For the text-containing cell, return its midpoint in (x, y) coordinate format. 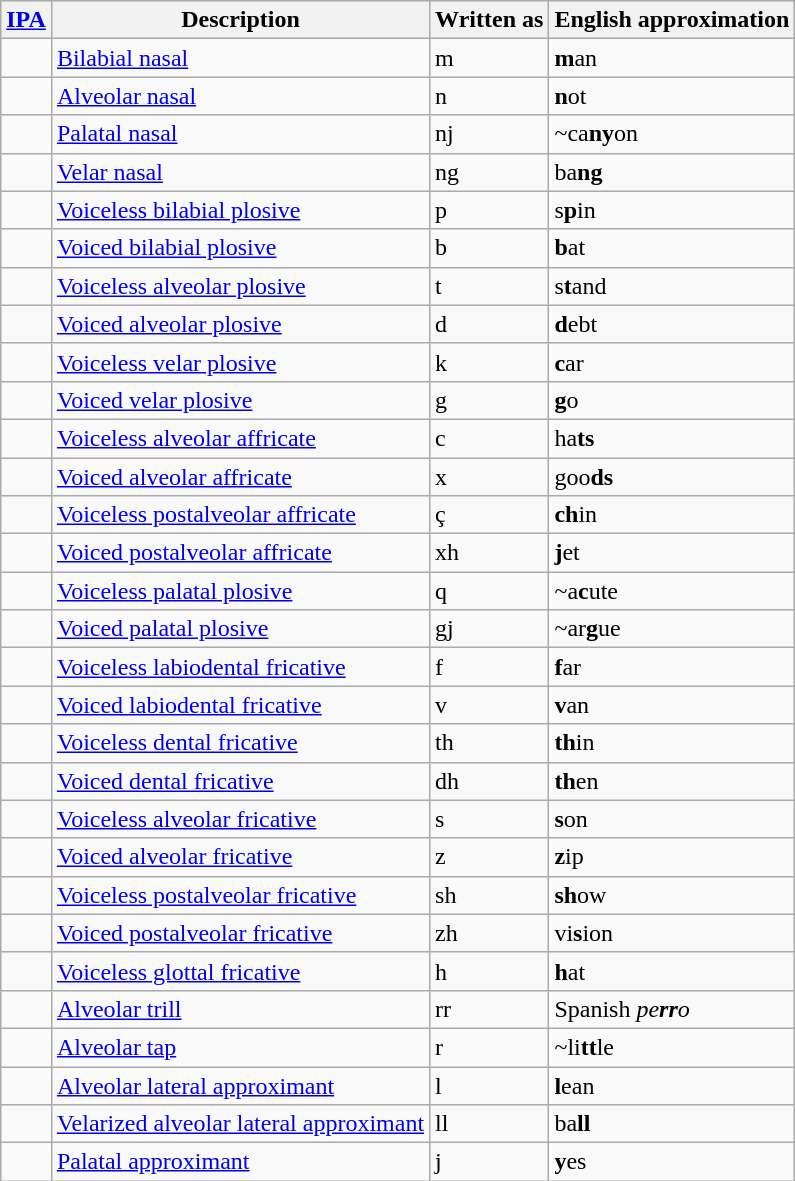
~little (672, 1047)
Voiceless labiodental fricative (240, 667)
Voiceless dental fricative (240, 743)
stand (672, 286)
Voiced postalveolar fricative (240, 933)
Alveolar lateral approximant (240, 1085)
f (490, 667)
ll (490, 1124)
chin (672, 515)
vision (672, 933)
c (490, 438)
q (490, 591)
ball (672, 1124)
show (672, 895)
Voiceless alveolar affricate (240, 438)
far (672, 667)
Bilabial nasal (240, 58)
m (490, 58)
Alveolar nasal (240, 96)
bat (672, 248)
s (490, 819)
Velar nasal (240, 172)
Palatal approximant (240, 1162)
hat (672, 971)
t (490, 286)
ng (490, 172)
car (672, 362)
Voiceless velar plosive (240, 362)
l (490, 1085)
Description (240, 20)
Voiceless alveolar fricative (240, 819)
spin (672, 210)
Written as (490, 20)
xh (490, 553)
Voiced palatal plosive (240, 629)
van (672, 705)
Voiceless postalveolar fricative (240, 895)
v (490, 705)
Velarized alveolar lateral approximant (240, 1124)
rr (490, 1009)
English approximation (672, 20)
yes (672, 1162)
Voiced labiodental fricative (240, 705)
Voiced dental fricative (240, 781)
Voiceless postalveolar affricate (240, 515)
dh (490, 781)
~acute (672, 591)
Voiceless bilabial plosive (240, 210)
sh (490, 895)
p (490, 210)
man (672, 58)
k (490, 362)
hats (672, 438)
Voiceless glottal fricative (240, 971)
Palatal nasal (240, 134)
Alveolar trill (240, 1009)
gj (490, 629)
~argue (672, 629)
x (490, 477)
n (490, 96)
g (490, 400)
IPA (26, 20)
Voiced bilabial plosive (240, 248)
Spanish perro (672, 1009)
then (672, 781)
Alveolar tap (240, 1047)
r (490, 1047)
ç (490, 515)
zip (672, 857)
thin (672, 743)
Voiceless alveolar plosive (240, 286)
nj (490, 134)
lean (672, 1085)
b (490, 248)
j (490, 1162)
z (490, 857)
d (490, 324)
not (672, 96)
Voiced alveolar affricate (240, 477)
~canyon (672, 134)
Voiceless palatal plosive (240, 591)
debt (672, 324)
h (490, 971)
Voiced postalveolar affricate (240, 553)
Voiced alveolar plosive (240, 324)
zh (490, 933)
go (672, 400)
bang (672, 172)
Voiced velar plosive (240, 400)
jet (672, 553)
son (672, 819)
Voiced alveolar fricative (240, 857)
goods (672, 477)
th (490, 743)
